Identify which cell holds the provided text, then report its [X, Y] central coordinate. 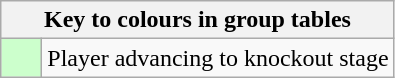
Player advancing to knockout stage [218, 58]
Key to colours in group tables [198, 20]
